From the cell containing the given text, extract its center point as (X, Y) coordinate. 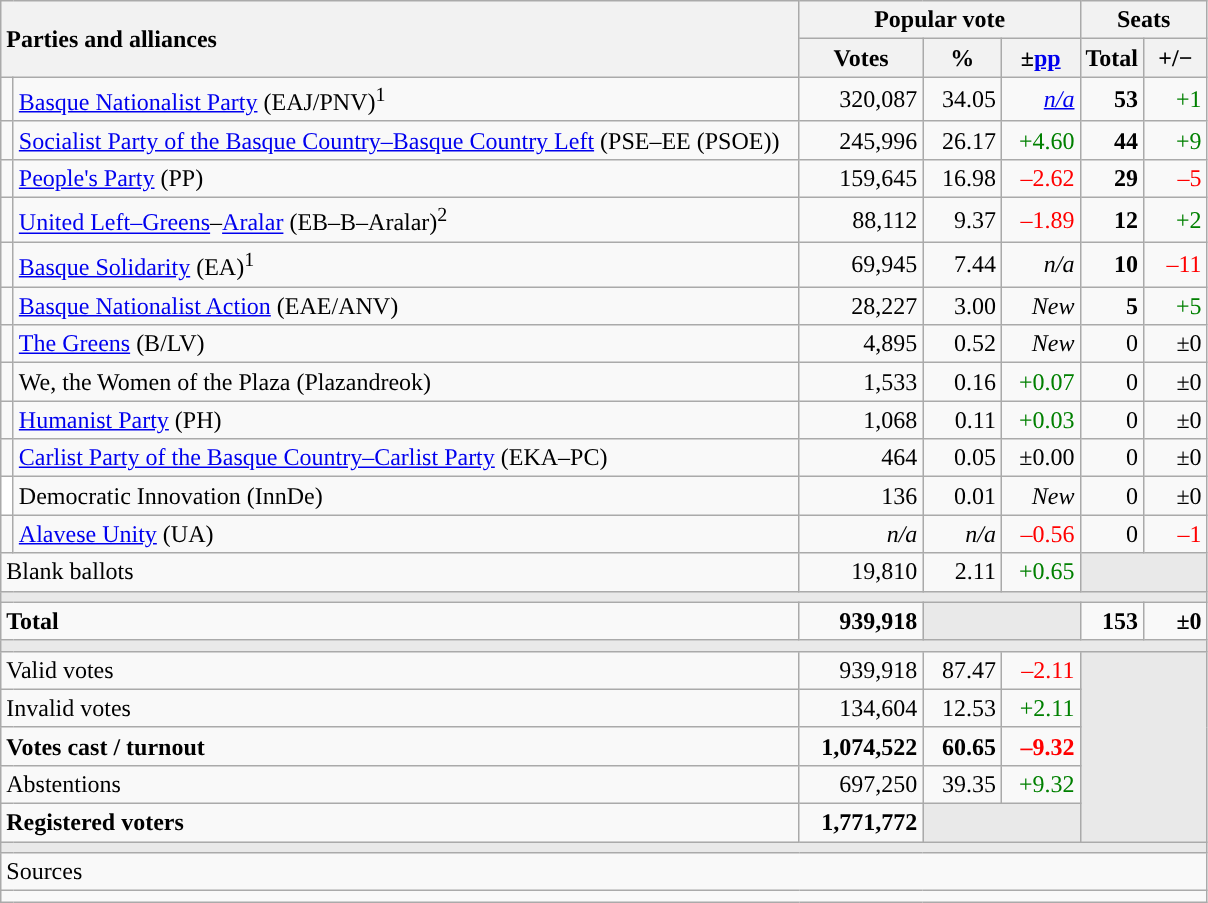
–2.62 (1040, 178)
1,068 (861, 420)
+0.07 (1040, 382)
320,087 (861, 100)
+2 (1176, 220)
0.01 (962, 496)
Invalid votes (400, 708)
134,604 (861, 708)
0.11 (962, 420)
United Left–Greens–Aralar (EB–B–Aralar)2 (406, 220)
69,945 (861, 264)
–2.11 (1040, 670)
44 (1112, 140)
Basque Nationalist Party (EAJ/PNV)1 (406, 100)
28,227 (861, 306)
12 (1112, 220)
3.00 (962, 306)
153 (1112, 621)
Carlist Party of the Basque Country–Carlist Party (EKA–PC) (406, 458)
+5 (1176, 306)
Valid votes (400, 670)
26.17 (962, 140)
–11 (1176, 264)
1,771,772 (861, 823)
697,250 (861, 785)
People's Party (PP) (406, 178)
0.52 (962, 344)
+9.32 (1040, 785)
+9 (1176, 140)
Registered voters (400, 823)
0.05 (962, 458)
Basque Nationalist Action (EAE/ANV) (406, 306)
Alavese Unity (UA) (406, 534)
+2.11 (1040, 708)
–5 (1176, 178)
% (962, 58)
39.35 (962, 785)
1,533 (861, 382)
±0.00 (1040, 458)
10 (1112, 264)
60.65 (962, 746)
12.53 (962, 708)
159,645 (861, 178)
+0.03 (1040, 420)
Seats (1144, 20)
53 (1112, 100)
Votes cast / turnout (400, 746)
5 (1112, 306)
–1.89 (1040, 220)
7.44 (962, 264)
We, the Women of the Plaza (Plazandreok) (406, 382)
Votes (861, 58)
19,810 (861, 572)
+0.65 (1040, 572)
34.05 (962, 100)
Popular vote (940, 20)
Blank ballots (400, 572)
136 (861, 496)
Basque Solidarity (EA)1 (406, 264)
464 (861, 458)
0.16 (962, 382)
87.47 (962, 670)
16.98 (962, 178)
9.37 (962, 220)
–9.32 (1040, 746)
245,996 (861, 140)
29 (1112, 178)
88,112 (861, 220)
+/− (1176, 58)
–1 (1176, 534)
+1 (1176, 100)
Sources (604, 872)
±pp (1040, 58)
Democratic Innovation (InnDe) (406, 496)
+4.60 (1040, 140)
2.11 (962, 572)
Abstentions (400, 785)
Humanist Party (PH) (406, 420)
Socialist Party of the Basque Country–Basque Country Left (PSE–EE (PSOE)) (406, 140)
4,895 (861, 344)
1,074,522 (861, 746)
Parties and alliances (400, 39)
–0.56 (1040, 534)
The Greens (B/LV) (406, 344)
